Provide the [x, y] coordinate of the cell's center where the given text is located.  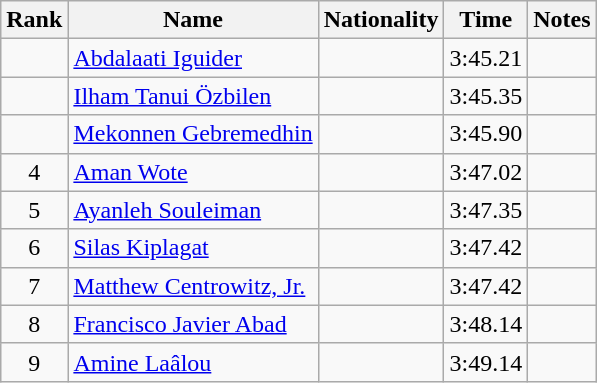
3:48.14 [486, 324]
3:45.21 [486, 58]
3:47.02 [486, 172]
Silas Kiplagat [193, 248]
Mekonnen Gebremedhin [193, 134]
Ayanleh Souleiman [193, 210]
Aman Wote [193, 172]
Matthew Centrowitz, Jr. [193, 286]
Abdalaati Iguider [193, 58]
7 [34, 286]
Name [193, 20]
9 [34, 362]
Nationality [381, 20]
Time [486, 20]
3:49.14 [486, 362]
Rank [34, 20]
Ilham Tanui Özbilen [193, 96]
4 [34, 172]
5 [34, 210]
3:47.35 [486, 210]
Notes [562, 20]
6 [34, 248]
3:45.35 [486, 96]
Amine Laâlou [193, 362]
3:45.90 [486, 134]
Francisco Javier Abad [193, 324]
8 [34, 324]
